Find where the given text appears and provide that cell's center as (X, Y) coordinate. 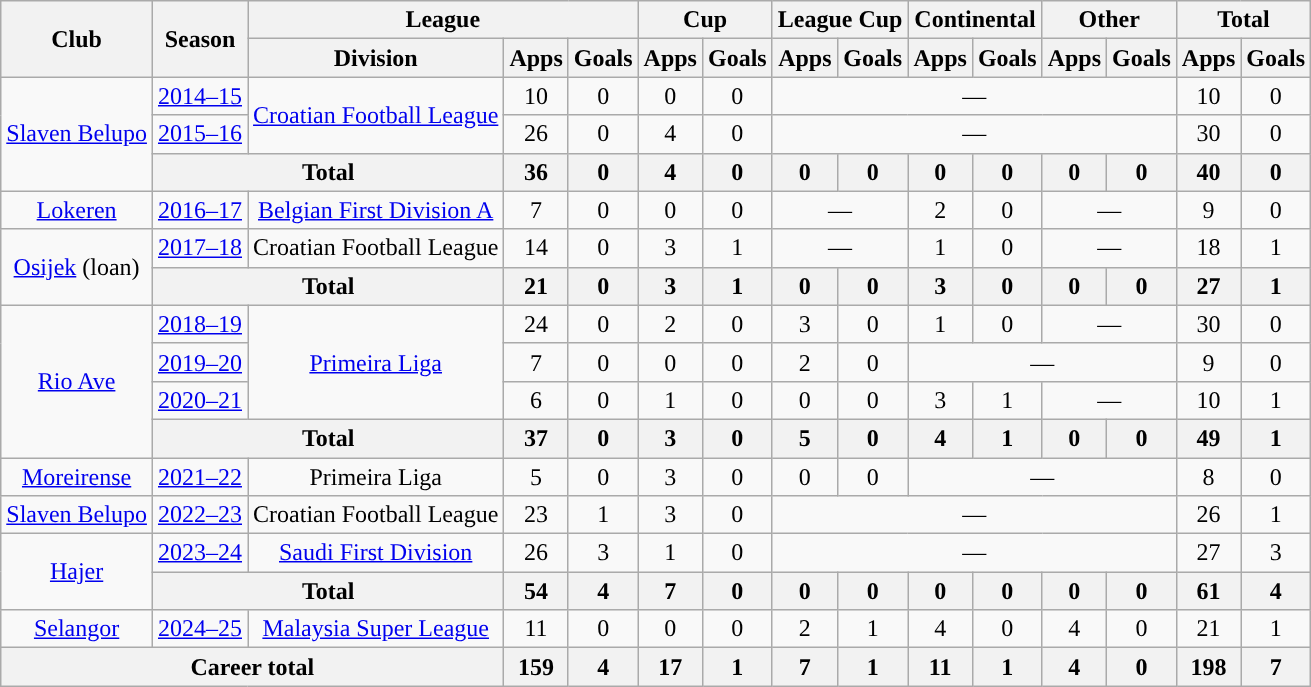
23 (536, 515)
2021–22 (200, 477)
2022–23 (200, 515)
159 (536, 667)
2020–21 (200, 400)
Career total (252, 667)
24 (536, 324)
40 (1208, 172)
Continental (975, 20)
6 (536, 400)
2019–20 (200, 362)
Selangor (77, 629)
198 (1208, 667)
14 (536, 248)
18 (1208, 248)
Belgian First Division A (376, 210)
Moreirense (77, 477)
17 (670, 667)
Other (1109, 20)
Cup (705, 20)
2014–15 (200, 96)
2015–16 (200, 134)
League Cup (840, 20)
2016–17 (200, 210)
Rio Ave (77, 381)
61 (1208, 591)
Saudi First Division (376, 553)
Division (376, 58)
Malaysia Super League (376, 629)
2024–25 (200, 629)
Hajer (77, 572)
2018–19 (200, 324)
2017–18 (200, 248)
League (444, 20)
8 (1208, 477)
37 (536, 438)
2023–24 (200, 553)
Lokeren (77, 210)
36 (536, 172)
49 (1208, 438)
Osijek (loan) (77, 267)
54 (536, 591)
Club (77, 39)
Season (200, 39)
